Return the [X, Y] coordinate for the center point of the cell that contains the specified text.  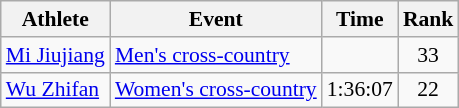
Athlete [56, 19]
Event [216, 19]
Time [360, 19]
Mi Jiujiang [56, 55]
Rank [428, 19]
22 [428, 90]
Men's cross-country [216, 55]
1:36:07 [360, 90]
Women's cross-country [216, 90]
33 [428, 55]
Wu Zhifan [56, 90]
